Determine the (x, y) coordinate at the center of the cell enclosing the given text.  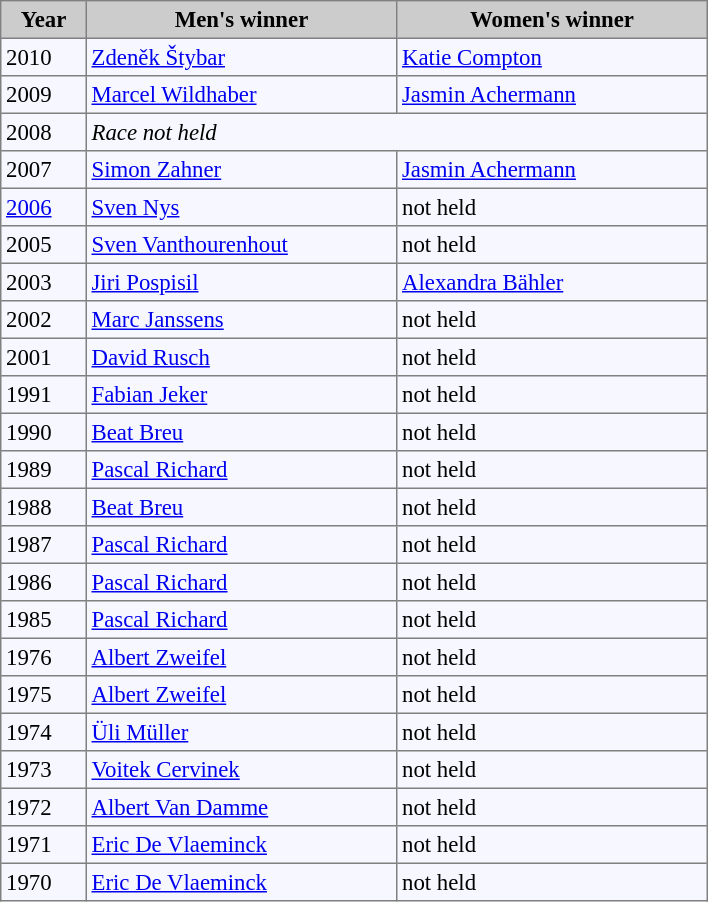
Sven Vanthourenhout (241, 245)
Üli Müller (241, 732)
Year (44, 20)
Voitek Cervinek (241, 770)
1974 (44, 732)
2009 (44, 95)
1973 (44, 770)
1989 (44, 470)
Katie Compton (552, 57)
2005 (44, 245)
Marcel Wildhaber (241, 95)
2010 (44, 57)
1976 (44, 657)
Marc Janssens (241, 320)
Race not held (396, 132)
2006 (44, 207)
1988 (44, 507)
1987 (44, 545)
Albert Van Damme (241, 807)
1985 (44, 620)
1970 (44, 882)
2007 (44, 170)
Fabian Jeker (241, 395)
Sven Nys (241, 207)
1975 (44, 695)
1991 (44, 395)
1986 (44, 582)
Jiri Pospisil (241, 282)
Simon Zahner (241, 170)
2003 (44, 282)
2001 (44, 357)
David Rusch (241, 357)
Alexandra Bähler (552, 282)
1972 (44, 807)
Zdeněk Štybar (241, 57)
2008 (44, 132)
Men's winner (241, 20)
2002 (44, 320)
Women's winner (552, 20)
1990 (44, 432)
1971 (44, 845)
